Output the [X, Y] coordinate of the center of the cell containing the given text.  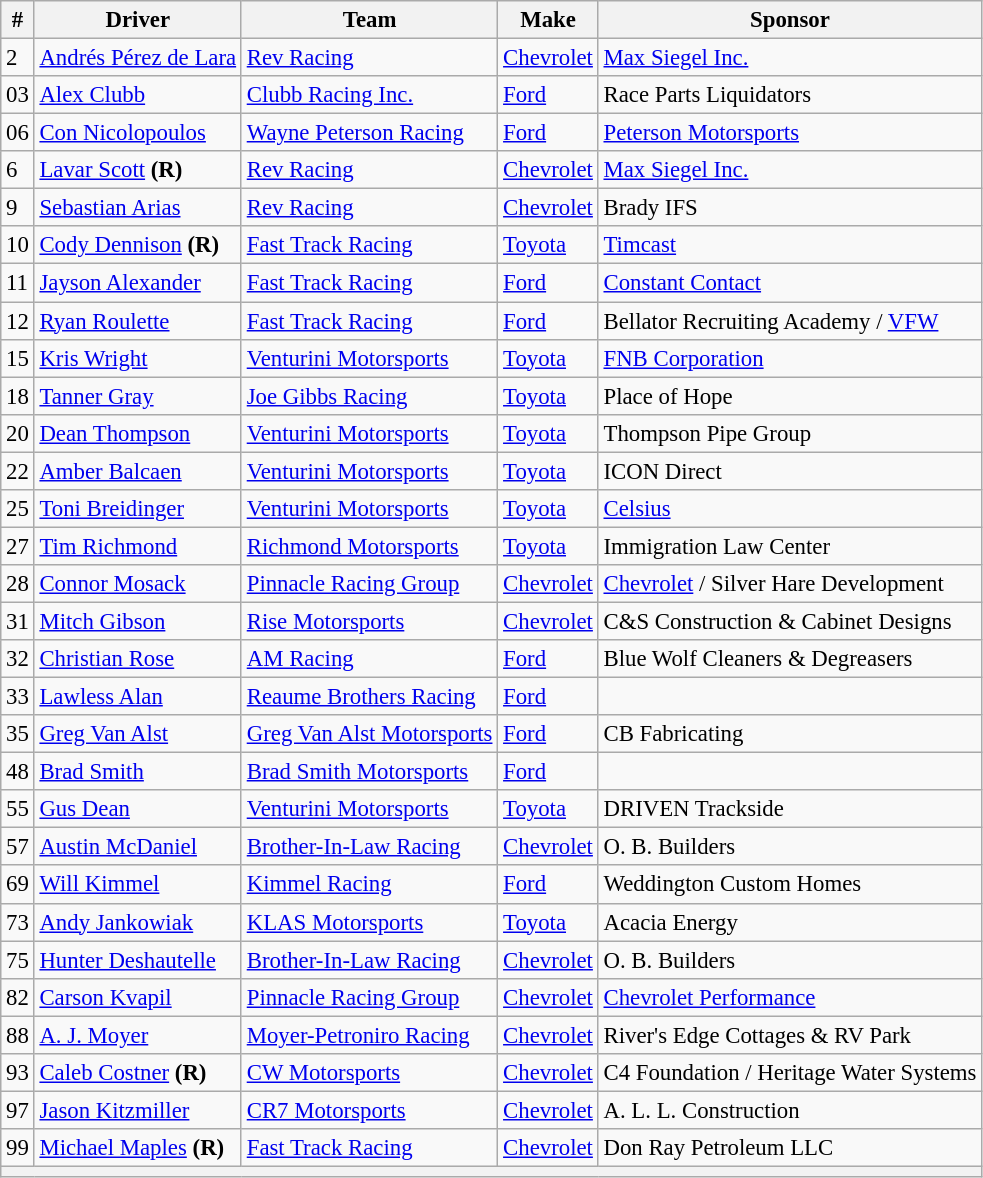
Place of Hope [790, 396]
Kimmel Racing [369, 885]
DRIVEN Trackside [790, 809]
Hunter Deshautelle [138, 960]
Brad Smith Motorsports [369, 772]
Celsius [790, 509]
32 [18, 659]
Wayne Peterson Racing [369, 133]
9 [18, 208]
Gus Dean [138, 809]
Timcast [790, 245]
28 [18, 584]
20 [18, 433]
Jason Kitzmiller [138, 1110]
Andy Jankowiak [138, 922]
Lavar Scott (R) [138, 170]
Reaume Brothers Racing [369, 697]
25 [18, 509]
48 [18, 772]
Don Ray Petroleum LLC [790, 1148]
Cody Dennison (R) [138, 245]
Make [548, 20]
Tanner Gray [138, 396]
Jayson Alexander [138, 283]
C&S Construction & Cabinet Designs [790, 621]
Chevrolet / Silver Hare Development [790, 584]
Christian Rose [138, 659]
Dean Thompson [138, 433]
Driver [138, 20]
Tim Richmond [138, 546]
Greg Van Alst [138, 734]
Chevrolet Performance [790, 997]
Toni Breidinger [138, 509]
Thompson Pipe Group [790, 433]
A. L. L. Construction [790, 1110]
22 [18, 471]
97 [18, 1110]
Andrés Pérez de Lara [138, 58]
Sponsor [790, 20]
Richmond Motorsports [369, 546]
57 [18, 847]
18 [18, 396]
6 [18, 170]
06 [18, 133]
C4 Foundation / Heritage Water Systems [790, 1073]
Peterson Motorsports [790, 133]
Austin McDaniel [138, 847]
Sebastian Arias [138, 208]
Amber Balcaen [138, 471]
Ryan Roulette [138, 321]
Kris Wright [138, 358]
11 [18, 283]
Moyer-Petroniro Racing [369, 1035]
CB Fabricating [790, 734]
88 [18, 1035]
# [18, 20]
CW Motorsports [369, 1073]
Race Parts Liquidators [790, 95]
Constant Contact [790, 283]
Mitch Gibson [138, 621]
69 [18, 885]
31 [18, 621]
82 [18, 997]
15 [18, 358]
Clubb Racing Inc. [369, 95]
Michael Maples (R) [138, 1148]
93 [18, 1073]
Will Kimmel [138, 885]
CR7 Motorsports [369, 1110]
River's Edge Cottages & RV Park [790, 1035]
03 [18, 95]
55 [18, 809]
AM Racing [369, 659]
Con Nicolopoulos [138, 133]
33 [18, 697]
Brady IFS [790, 208]
Greg Van Alst Motorsports [369, 734]
99 [18, 1148]
2 [18, 58]
Rise Motorsports [369, 621]
Bellator Recruiting Academy / VFW [790, 321]
Joe Gibbs Racing [369, 396]
Weddington Custom Homes [790, 885]
Brad Smith [138, 772]
10 [18, 245]
KLAS Motorsports [369, 922]
Connor Mosack [138, 584]
ICON Direct [790, 471]
Immigration Law Center [790, 546]
Blue Wolf Cleaners & Degreasers [790, 659]
Team [369, 20]
Alex Clubb [138, 95]
35 [18, 734]
Carson Kvapil [138, 997]
FNB Corporation [790, 358]
27 [18, 546]
73 [18, 922]
Lawless Alan [138, 697]
Acacia Energy [790, 922]
A. J. Moyer [138, 1035]
12 [18, 321]
Caleb Costner (R) [138, 1073]
75 [18, 960]
